Identify which cell holds the provided text, then report its (x, y) central coordinate. 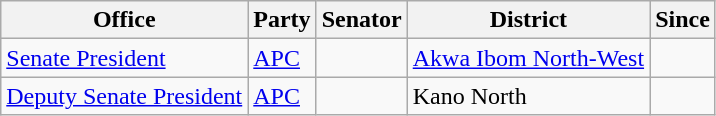
Party (282, 20)
Deputy Senate President (124, 96)
Office (124, 20)
Akwa Ibom North-West (528, 58)
Senator (362, 20)
Senate President (124, 58)
Since (683, 20)
Kano North (528, 96)
District (528, 20)
